Locate the cell with the specified text and output its (X, Y) center coordinate. 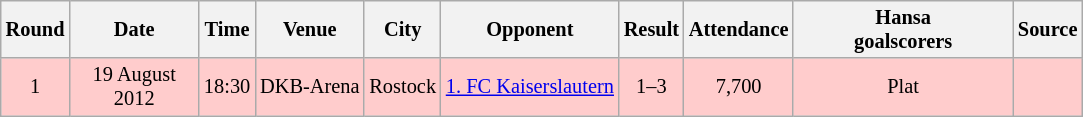
Date (134, 29)
1–3 (652, 87)
DKB-Arena (310, 87)
18:30 (227, 87)
Hansa goalscorers (903, 29)
Rostock (402, 87)
1 (36, 87)
Attendance (738, 29)
Source (1048, 29)
Venue (310, 29)
Opponent (530, 29)
Result (652, 29)
Plat (903, 87)
7,700 (738, 87)
Round (36, 29)
City (402, 29)
1. FC Kaiserslautern (530, 87)
Time (227, 29)
19 August 2012 (134, 87)
